Return the (X, Y) coordinate for the center point of the cell that contains the specified text.  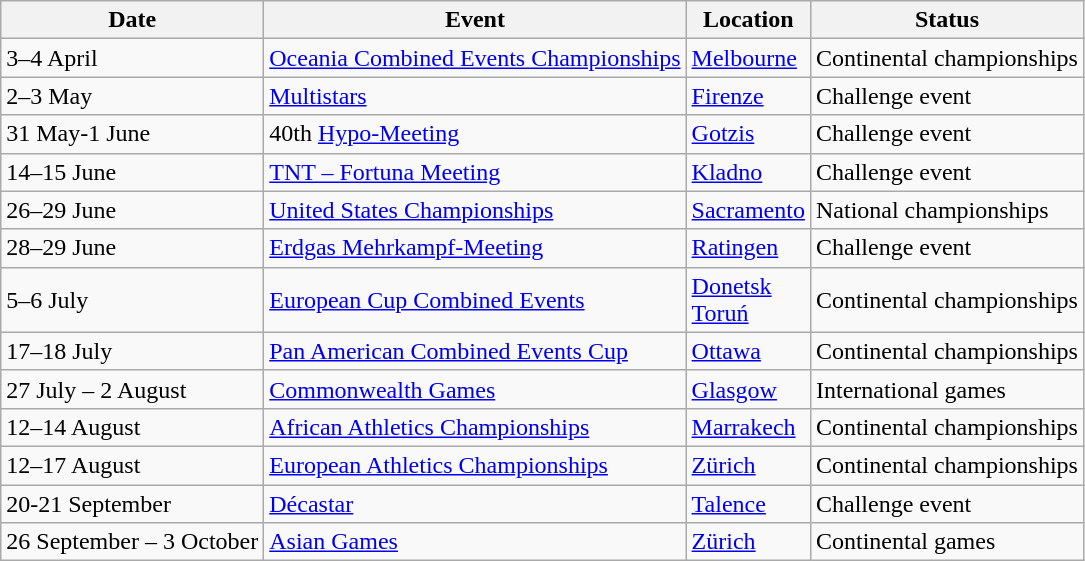
Pan American Combined Events Cup (475, 351)
Erdgas Mehrkampf-Meeting (475, 248)
African Athletics Championships (475, 427)
3–4 April (132, 58)
Date (132, 20)
Talence (748, 503)
17–18 July (132, 351)
Status (946, 20)
Ratingen (748, 248)
40th Hypo-Meeting (475, 134)
Décastar (475, 503)
Marrakech (748, 427)
European Cup Combined Events (475, 300)
5–6 July (132, 300)
27 July – 2 August (132, 389)
Event (475, 20)
United States Championships (475, 210)
Multistars (475, 96)
28–29 June (132, 248)
Oceania Combined Events Championships (475, 58)
Sacramento (748, 210)
14–15 June (132, 172)
12–17 August (132, 465)
Firenze (748, 96)
Ottawa (748, 351)
TNT – Fortuna Meeting (475, 172)
Donetsk Toruń (748, 300)
Kladno (748, 172)
20-21 September (132, 503)
26–29 June (132, 210)
Continental games (946, 542)
European Athletics Championships (475, 465)
2–3 May (132, 96)
Melbourne (748, 58)
Glasgow (748, 389)
12–14 August (132, 427)
Gotzis (748, 134)
Location (748, 20)
31 May-1 June (132, 134)
International games (946, 389)
National championships (946, 210)
Commonwealth Games (475, 389)
26 September – 3 October (132, 542)
Asian Games (475, 542)
